Search for the cell housing the specified text and yield its [X, Y] center coordinate. 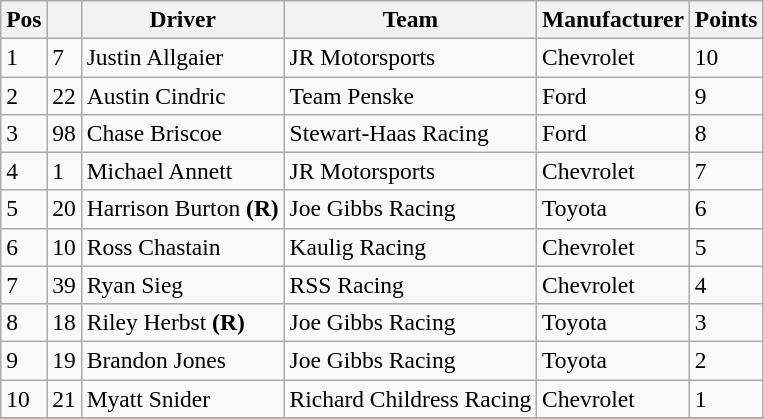
98 [64, 133]
Pos [24, 19]
Chase Briscoe [182, 133]
Team [410, 19]
21 [64, 398]
Brandon Jones [182, 360]
18 [64, 322]
Riley Herbst (R) [182, 322]
Team Penske [410, 95]
19 [64, 360]
Driver [182, 19]
Ross Chastain [182, 247]
Michael Annett [182, 171]
Manufacturer [614, 19]
Myatt Snider [182, 398]
20 [64, 209]
39 [64, 285]
Ryan Sieg [182, 285]
RSS Racing [410, 285]
Points [726, 19]
Austin Cindric [182, 95]
22 [64, 95]
Harrison Burton (R) [182, 209]
Stewart-Haas Racing [410, 133]
Richard Childress Racing [410, 398]
Justin Allgaier [182, 57]
Kaulig Racing [410, 247]
